Output the (X, Y) coordinate of the center of the cell containing the given text.  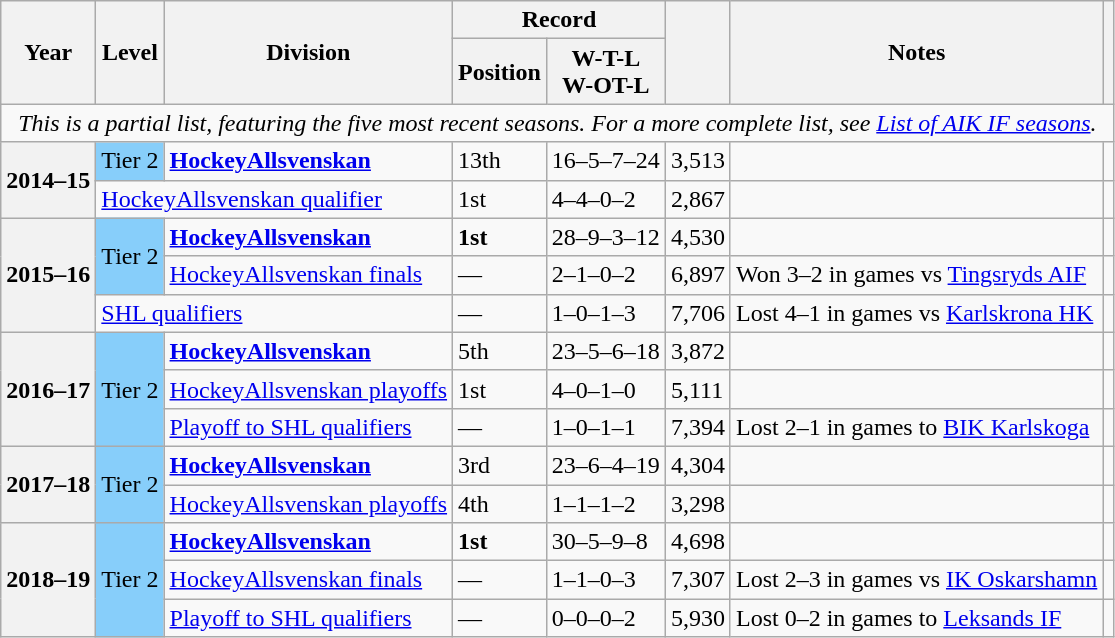
Record (560, 20)
3,298 (698, 503)
Lost 0–2 in games to Leksands IF (916, 618)
1–0–1–1 (606, 427)
1–1–0–3 (606, 580)
23–6–4–19 (606, 465)
30–5–9–8 (606, 542)
7,307 (698, 580)
This is a partial list, featuring the five most recent seasons. For a more complete list, see List of AIK IF seasons. (558, 123)
Division (308, 52)
23–5–6–18 (606, 351)
4,530 (698, 237)
1–1–1–2 (606, 503)
4th (500, 503)
4,698 (698, 542)
2016–17 (48, 389)
7,394 (698, 427)
2–1–0–2 (606, 275)
SHL qualifiers (274, 313)
2014–15 (48, 180)
Notes (916, 52)
5,930 (698, 618)
2015–16 (48, 275)
4–4–0–2 (606, 199)
7,706 (698, 313)
Level (130, 52)
4–0–1–0 (606, 389)
1–0–1–3 (606, 313)
3rd (500, 465)
W-T-LW-OT-L (606, 72)
5,111 (698, 389)
3,872 (698, 351)
HockeyAllsvenskan qualifier (274, 199)
2018–19 (48, 580)
13th (500, 161)
Won 3–2 in games vs Tingsryds AIF (916, 275)
6,897 (698, 275)
28–9–3–12 (606, 237)
Lost 2–1 in games to BIK Karlskoga (916, 427)
Lost 2–3 in games vs IK Oskarshamn (916, 580)
16–5–7–24 (606, 161)
Position (500, 72)
0–0–0–2 (606, 618)
2017–18 (48, 484)
5th (500, 351)
Lost 4–1 in games vs Karlskrona HK (916, 313)
2,867 (698, 199)
4,304 (698, 465)
3,513 (698, 161)
Year (48, 52)
